Locate the cell with the specified text and output its [X, Y] center coordinate. 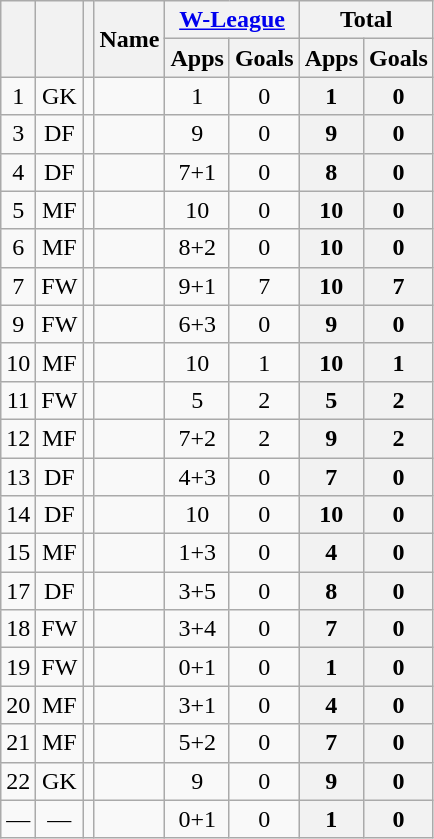
14 [18, 515]
12 [18, 438]
6 [18, 248]
Total [366, 20]
18 [18, 629]
4+3 [197, 477]
8+2 [197, 248]
7+1 [197, 172]
15 [18, 553]
22 [18, 781]
11 [18, 400]
9+1 [197, 286]
7+2 [197, 438]
Name [130, 39]
6+3 [197, 324]
20 [18, 705]
3+5 [197, 591]
3 [18, 134]
21 [18, 743]
W-League [232, 20]
5+2 [197, 743]
19 [18, 667]
3+4 [197, 629]
13 [18, 477]
3+1 [197, 705]
17 [18, 591]
1+3 [197, 553]
